Identify which cell holds the provided text, then report its (x, y) central coordinate. 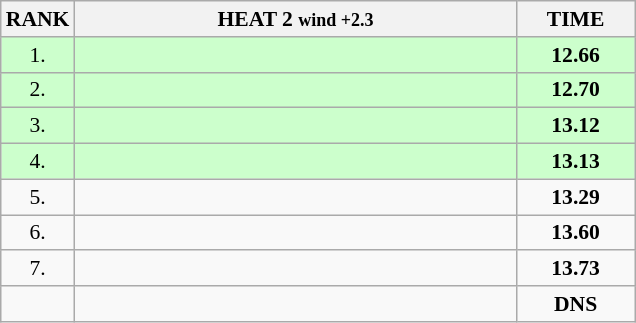
13.60 (576, 233)
5. (38, 197)
12.66 (576, 55)
1. (38, 55)
13.13 (576, 162)
7. (38, 269)
13.73 (576, 269)
12.70 (576, 90)
13.29 (576, 197)
HEAT 2 wind +2.3 (295, 19)
13.12 (576, 126)
DNS (576, 304)
6. (38, 233)
4. (38, 162)
TIME (576, 19)
3. (38, 126)
RANK (38, 19)
2. (38, 90)
